Return the (x, y) coordinate for the center point of the cell that contains the specified text.  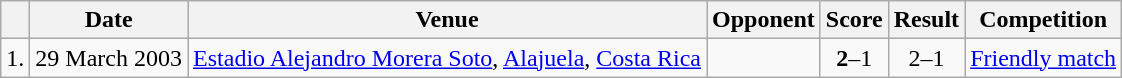
Opponent (763, 20)
Friendly match (1044, 58)
Date (109, 20)
Venue (448, 20)
Score (854, 20)
1. (16, 58)
Result (926, 20)
Competition (1044, 20)
29 March 2003 (109, 58)
Estadio Alejandro Morera Soto, Alajuela, Costa Rica (448, 58)
